From the cell containing the given text, extract its center point as [X, Y] coordinate. 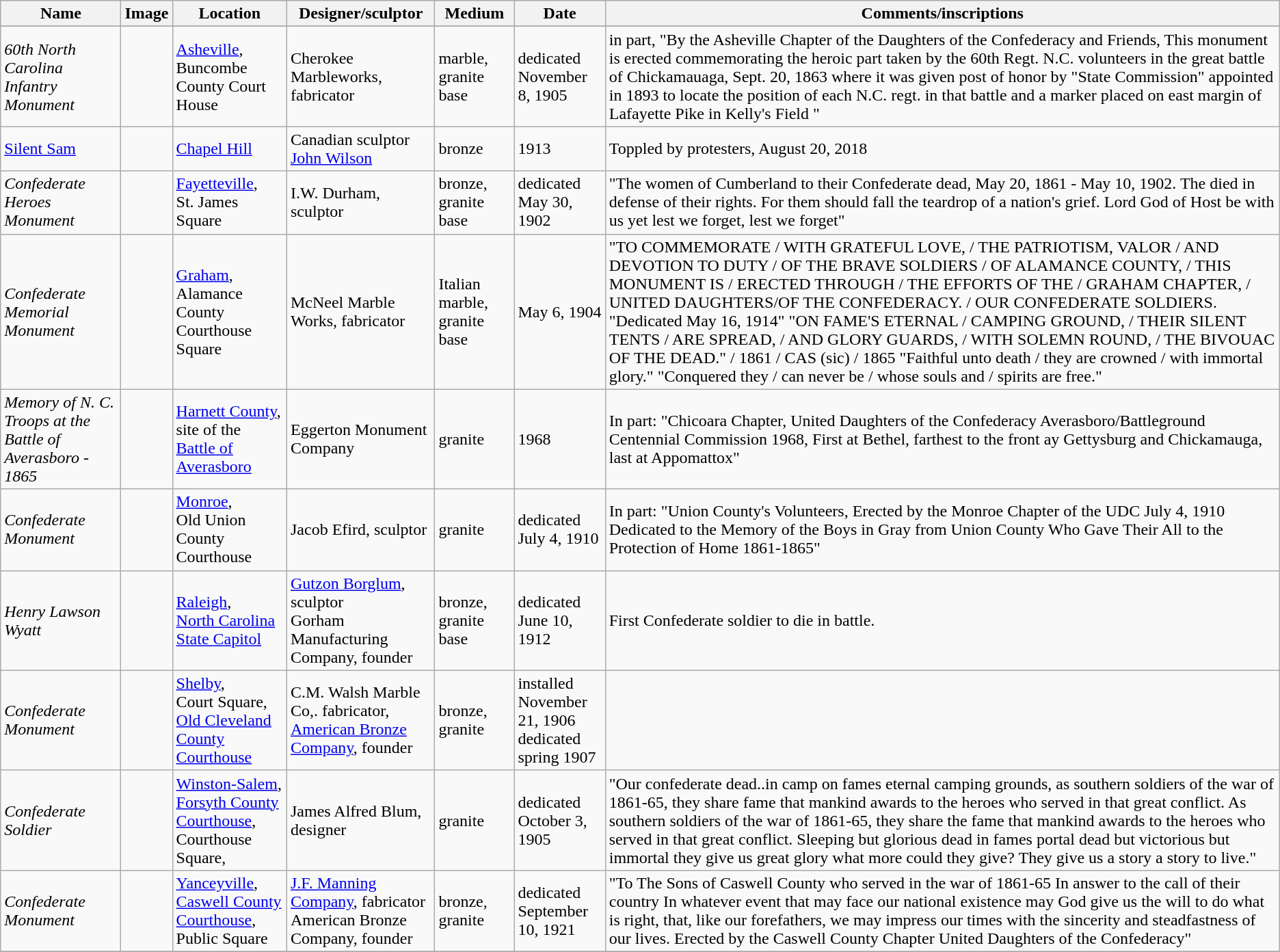
dedicated May 30, 1902 [559, 202]
Silent Sam [61, 149]
marble, granite base [475, 77]
bronze [475, 149]
Eggerton Monument Company [360, 439]
1968 [559, 439]
Toppled by protesters, August 20, 2018 [942, 149]
1913 [559, 149]
Confederate Heroes Monument [61, 202]
Jacob Efird, sculptor [360, 529]
60th North Carolina Infantry Monument [61, 77]
dedicated July 4, 1910 [559, 529]
Medium [475, 14]
Gutzon Borglum, sculptorGorham Manufacturing Company, founder [360, 620]
Shelby,Court Square, Old Cleveland County Courthouse [230, 720]
I.W. Durham, sculptor [360, 202]
Location [230, 14]
Comments/inscriptions [942, 14]
Fayetteville,St. James Square [230, 202]
Canadian sculptor John Wilson [360, 149]
Yanceyville,Caswell County Courthouse,Public Square [230, 911]
First Confederate soldier to die in battle. [942, 620]
Confederate Soldier [61, 820]
Designer/sculptor [360, 14]
dedicated September 10, 1921 [559, 911]
Harnett County,site of the Battle of Averasboro [230, 439]
C.M. Walsh Marble Co,. fabricator,American Bronze Company, founder [360, 720]
Chapel Hill [230, 149]
dedicated November 8, 1905 [559, 77]
Asheville,Buncombe County Court House [230, 77]
installed November 21, 1906dedicated spring 1907 [559, 720]
May 6, 1904 [559, 312]
James Alfred Blum, designer [360, 820]
Graham, Alamance County Courthouse Square [230, 312]
J.F. Manning Company, fabricatorAmerican Bronze Company, founder [360, 911]
Date [559, 14]
dedicated October 3, 1905 [559, 820]
Memory of N. C. Troops at the Battle of Averasboro - 1865 [61, 439]
Henry Lawson Wyatt [61, 620]
McNeel Marble Works, fabricator [360, 312]
Cherokee Marbleworks, fabricator [360, 77]
Image [146, 14]
Italian marble, granite base [475, 312]
Raleigh,North Carolina State Capitol [230, 620]
Monroe,Old Union County Courthouse [230, 529]
Confederate Memorial Monument [61, 312]
Winston-Salem,Forsyth County Courthouse,Courthouse Square, [230, 820]
Name [61, 14]
dedicated June 10, 1912 [559, 620]
